Scan for the cell matching the given text and deliver its [X, Y] coordinate at center. 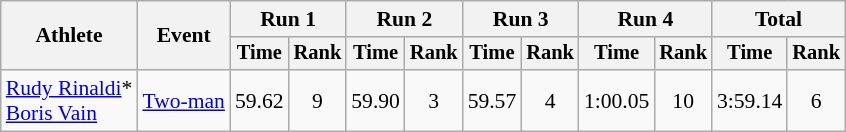
Two-man [184, 100]
1:00.05 [616, 100]
4 [550, 100]
Athlete [70, 36]
9 [318, 100]
6 [816, 100]
Run 4 [646, 19]
Rudy Rinaldi*Boris Vain [70, 100]
10 [683, 100]
3:59.14 [750, 100]
59.57 [492, 100]
3 [434, 100]
Total [778, 19]
59.62 [260, 100]
Run 1 [288, 19]
Event [184, 36]
59.90 [376, 100]
Run 2 [404, 19]
Run 3 [521, 19]
